Locate the cell with the specified text and output its (X, Y) center coordinate. 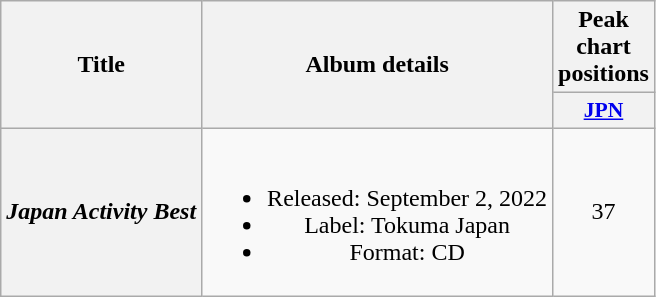
37 (604, 212)
JPN (604, 111)
Peak chart positions (604, 47)
Japan Activity Best (102, 212)
Album details (378, 65)
Released: September 2, 2022 Label: Tokuma JapanFormat: CD (378, 212)
Title (102, 65)
